Locate the cell with the specified text and output its [X, Y] center coordinate. 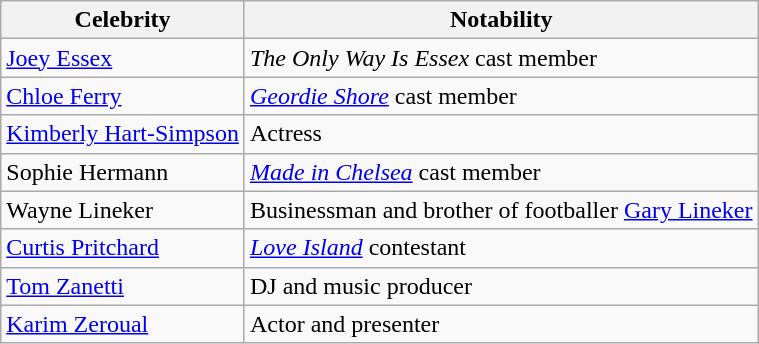
Love Island contestant [501, 248]
Curtis Pritchard [123, 248]
Chloe Ferry [123, 96]
Joey Essex [123, 58]
Actress [501, 134]
Kimberly Hart-Simpson [123, 134]
DJ and music producer [501, 286]
Actor and presenter [501, 324]
Notability [501, 20]
Wayne Lineker [123, 210]
Karim Zeroual [123, 324]
Tom Zanetti [123, 286]
Geordie Shore cast member [501, 96]
Celebrity [123, 20]
The Only Way Is Essex cast member [501, 58]
Sophie Hermann [123, 172]
Made in Chelsea cast member [501, 172]
Businessman and brother of footballer Gary Lineker [501, 210]
